Pinpoint the cell where the given text exists, returning its (X, Y) midpoint coordinate. 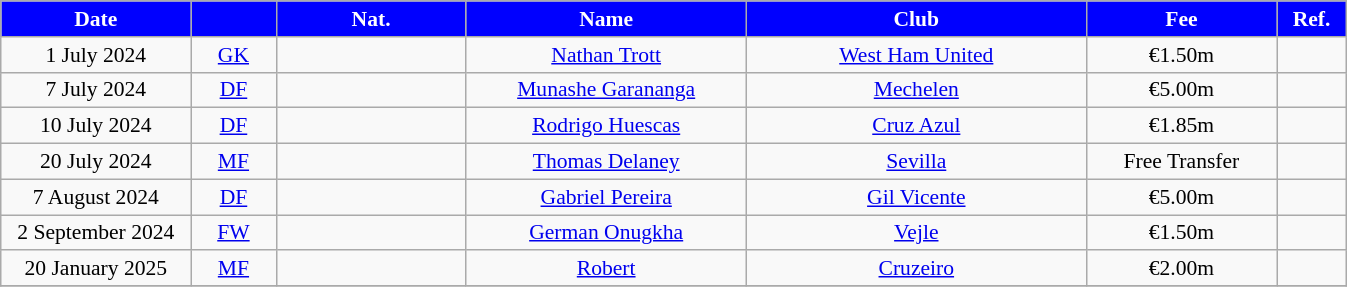
Cruz Azul (916, 126)
Munashe Garananga (606, 90)
Gil Vicente (916, 197)
Cruzeiro (916, 269)
Vejle (916, 233)
Free Transfer (1181, 162)
Robert (606, 269)
Date (96, 19)
7 August 2024 (96, 197)
€2.00m (1181, 269)
Mechelen (916, 90)
GK (234, 55)
Club (916, 19)
€1.85m (1181, 126)
Gabriel Pereira (606, 197)
German Onugkha (606, 233)
Nathan Trott (606, 55)
Fee (1181, 19)
10 July 2024 (96, 126)
West Ham United (916, 55)
Nat. (371, 19)
20 January 2025 (96, 269)
FW (234, 233)
Name (606, 19)
7 July 2024 (96, 90)
1 July 2024 (96, 55)
Sevilla (916, 162)
2 September 2024 (96, 233)
Thomas Delaney (606, 162)
Ref. (1311, 19)
Rodrigo Huescas (606, 126)
20 July 2024 (96, 162)
